Output the (x, y) coordinate of the center of the cell containing the given text.  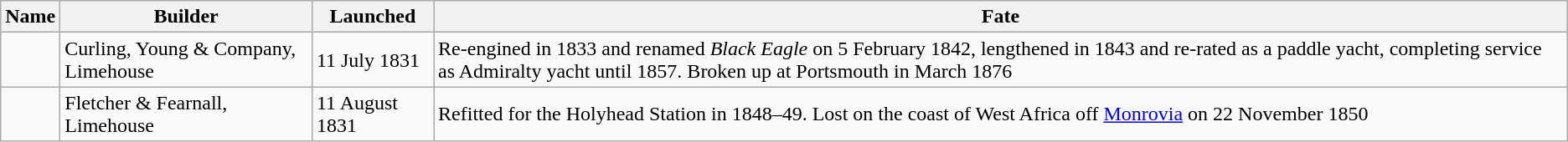
Name (30, 17)
Fletcher & Fearnall, Limehouse (186, 114)
Fate (1001, 17)
Builder (186, 17)
11 August 1831 (372, 114)
Refitted for the Holyhead Station in 1848–49. Lost on the coast of West Africa off Monrovia on 22 November 1850 (1001, 114)
11 July 1831 (372, 60)
Curling, Young & Company, Limehouse (186, 60)
Launched (372, 17)
